Detect which cell encompasses the target text, then output its [X, Y] center coordinate. 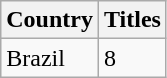
Country [50, 20]
8 [132, 58]
Brazil [50, 58]
Titles [132, 20]
